Extract the (X, Y) coordinate from the center of the cell holding the provided text.  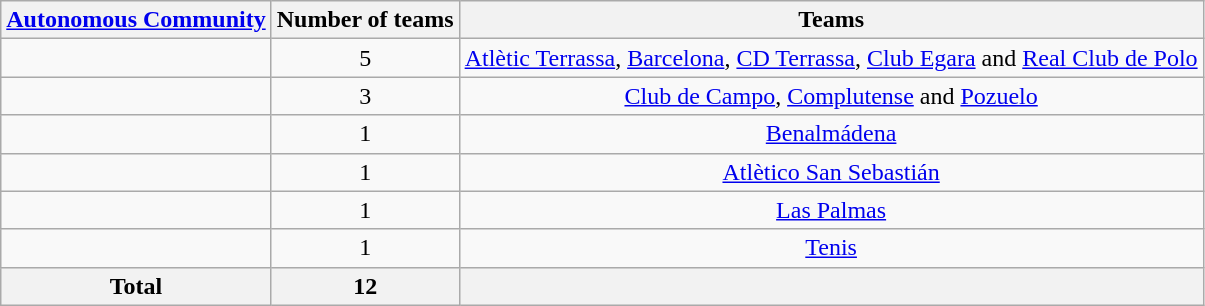
Club de Campo, Complutense and Pozuelo (831, 96)
Autonomous Community (136, 20)
Benalmádena (831, 134)
Atlètico San Sebastián (831, 172)
Atlètic Terrassa, Barcelona, CD Terrassa, Club Egara and Real Club de Polo (831, 58)
12 (365, 286)
5 (365, 58)
Tenis (831, 248)
Total (136, 286)
Number of teams (365, 20)
3 (365, 96)
Teams (831, 20)
Las Palmas (831, 210)
